From the cell containing the given text, extract its center point as (x, y) coordinate. 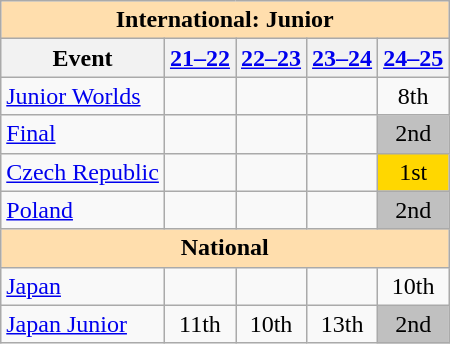
8th (414, 96)
24–25 (414, 58)
Final (83, 134)
22–23 (272, 58)
Czech Republic (83, 172)
11th (200, 324)
13th (342, 324)
Event (83, 58)
Junior Worlds (83, 96)
National (225, 248)
23–24 (342, 58)
21–22 (200, 58)
International: Junior (225, 20)
Poland (83, 210)
Japan (83, 286)
1st (414, 172)
Japan Junior (83, 324)
